Locate the cell with the specified text and output its (X, Y) center coordinate. 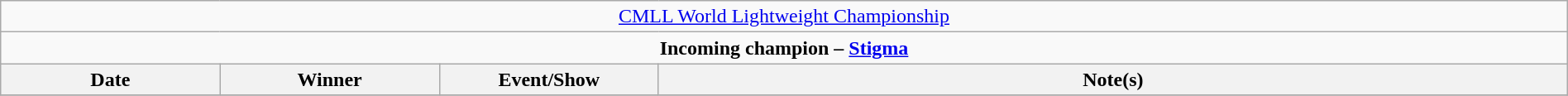
Date (111, 79)
Winner (329, 79)
Incoming champion – Stigma (784, 48)
CMLL World Lightweight Championship (784, 17)
Note(s) (1113, 79)
Event/Show (549, 79)
